From the cell containing the given text, extract its center point as (X, Y) coordinate. 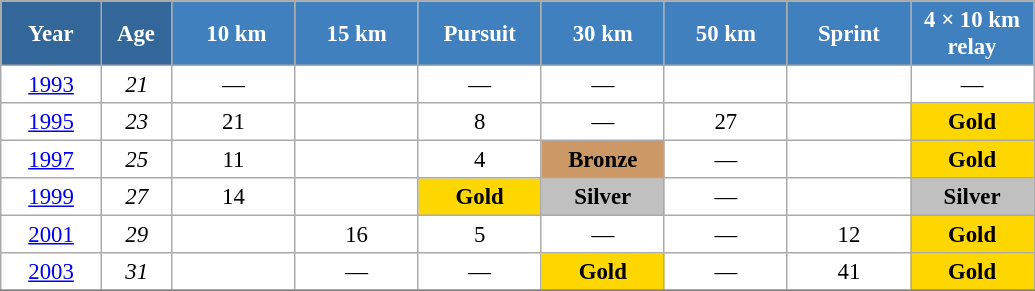
14 (234, 197)
1997 (52, 160)
25 (136, 160)
Year (52, 34)
2001 (52, 235)
10 km (234, 34)
1993 (52, 85)
23 (136, 122)
29 (136, 235)
Sprint (848, 34)
11 (234, 160)
12 (848, 235)
1995 (52, 122)
4 (480, 160)
50 km (726, 34)
15 km (356, 34)
Pursuit (480, 34)
8 (480, 122)
4 × 10 km relay (972, 34)
5 (480, 235)
1999 (52, 197)
Age (136, 34)
Bronze (602, 160)
16 (356, 235)
30 km (602, 34)
